Provide the (X, Y) coordinate of the cell's center where the given text is located.  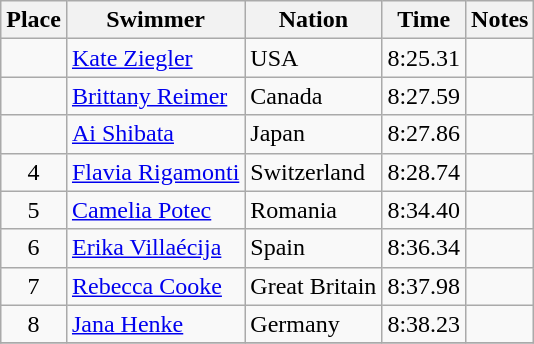
Rebecca Cooke (155, 286)
Canada (314, 96)
USA (314, 58)
Kate Ziegler (155, 58)
Switzerland (314, 172)
8:36.34 (424, 248)
Camelia Potec (155, 210)
4 (34, 172)
Brittany Reimer (155, 96)
Notes (500, 20)
Flavia Rigamonti (155, 172)
8:25.31 (424, 58)
Romania (314, 210)
Japan (314, 134)
Time (424, 20)
8:38.23 (424, 324)
Nation (314, 20)
8:27.86 (424, 134)
Place (34, 20)
Jana Henke (155, 324)
Ai Shibata (155, 134)
5 (34, 210)
8:34.40 (424, 210)
Spain (314, 248)
8:27.59 (424, 96)
Erika Villaécija (155, 248)
7 (34, 286)
8:37.98 (424, 286)
8:28.74 (424, 172)
Germany (314, 324)
8 (34, 324)
Great Britain (314, 286)
6 (34, 248)
Swimmer (155, 20)
